For the text-containing cell, return its midpoint in [X, Y] coordinate format. 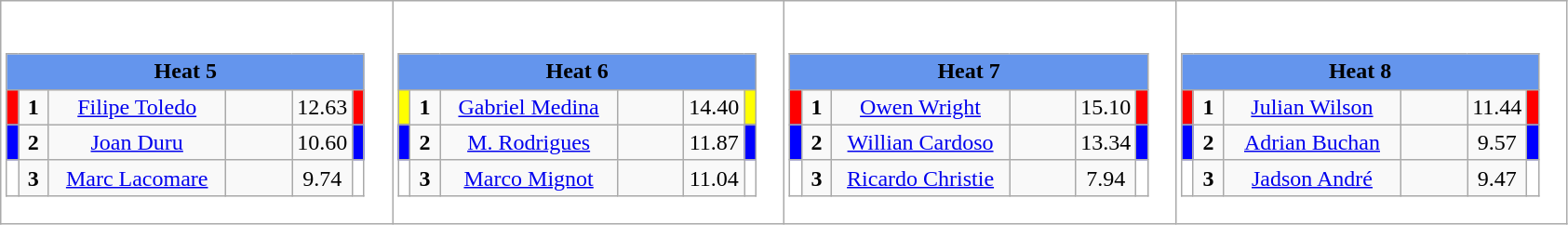
9.57 [1497, 142]
Marc Lacomare [138, 178]
11.87 [715, 142]
Jadson André [1312, 178]
Willian Cardoso [921, 142]
9.47 [1497, 178]
14.40 [715, 107]
Heat 6 [577, 72]
Heat 5 [185, 72]
13.34 [1106, 142]
Julian Wilson [1312, 107]
Joan Duru [138, 142]
10.60 [322, 142]
Heat 8 [1360, 72]
12.63 [322, 107]
Owen Wright [921, 107]
15.10 [1106, 107]
Heat 6 1 Gabriel Medina 14.40 2 M. Rodrigues 11.87 3 Marco Mignot 11.04 [588, 112]
11.44 [1497, 107]
Gabriel Medina [529, 107]
Ricardo Christie [921, 178]
Heat 7 [969, 72]
Adrian Buchan [1312, 142]
Filipe Toledo [138, 107]
Heat 5 1 Filipe Toledo 12.63 2 Joan Duru 10.60 3 Marc Lacomare 9.74 [197, 112]
9.74 [322, 178]
Heat 7 1 Owen Wright 15.10 2 Willian Cardoso 13.34 3 Ricardo Christie 7.94 [981, 112]
M. Rodrigues [529, 142]
Heat 8 1 Julian Wilson 11.44 2 Adrian Buchan 9.57 3 Jadson André 9.47 [1372, 112]
7.94 [1106, 178]
11.04 [715, 178]
Marco Mignot [529, 178]
